Scan for the cell matching the given text and deliver its (X, Y) coordinate at center. 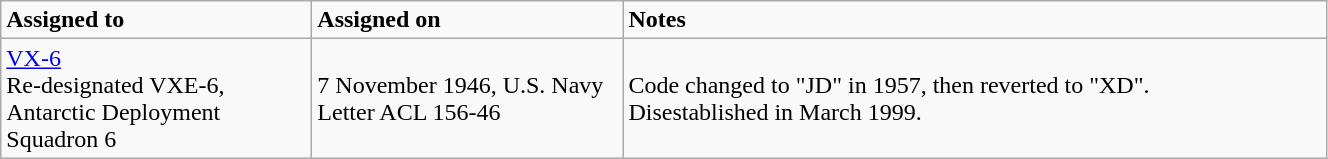
Assigned to (156, 20)
Notes (975, 20)
Assigned on (468, 20)
Code changed to "JD" in 1957, then reverted to "XD".Disestablished in March 1999. (975, 98)
VX-6Re-designated VXE-6, Antarctic Deployment Squadron 6 (156, 98)
7 November 1946, U.S. Navy Letter ACL 156-46 (468, 98)
